Find where the given text appears and provide that cell's center as [x, y] coordinate. 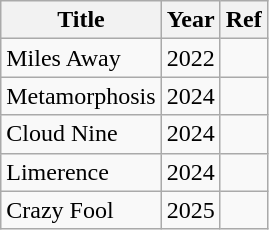
2022 [190, 58]
2025 [190, 210]
Cloud Nine [81, 134]
Limerence [81, 172]
Year [190, 20]
Metamorphosis [81, 96]
Miles Away [81, 58]
Crazy Fool [81, 210]
Title [81, 20]
Ref [244, 20]
